Extract the (x, y) coordinate from the center of the cell holding the provided text.  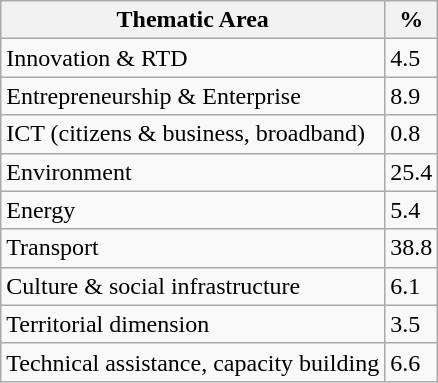
Thematic Area (193, 20)
5.4 (412, 210)
38.8 (412, 248)
Environment (193, 172)
3.5 (412, 324)
25.4 (412, 172)
Innovation & RTD (193, 58)
0.8 (412, 134)
6.6 (412, 362)
Entrepreneurship & Enterprise (193, 96)
ICT (citizens & business, broadband) (193, 134)
6.1 (412, 286)
Energy (193, 210)
Technical assistance, capacity building (193, 362)
Territorial dimension (193, 324)
% (412, 20)
4.5 (412, 58)
Culture & social infrastructure (193, 286)
8.9 (412, 96)
Transport (193, 248)
